Scan for the cell matching the given text and deliver its [x, y] coordinate at center. 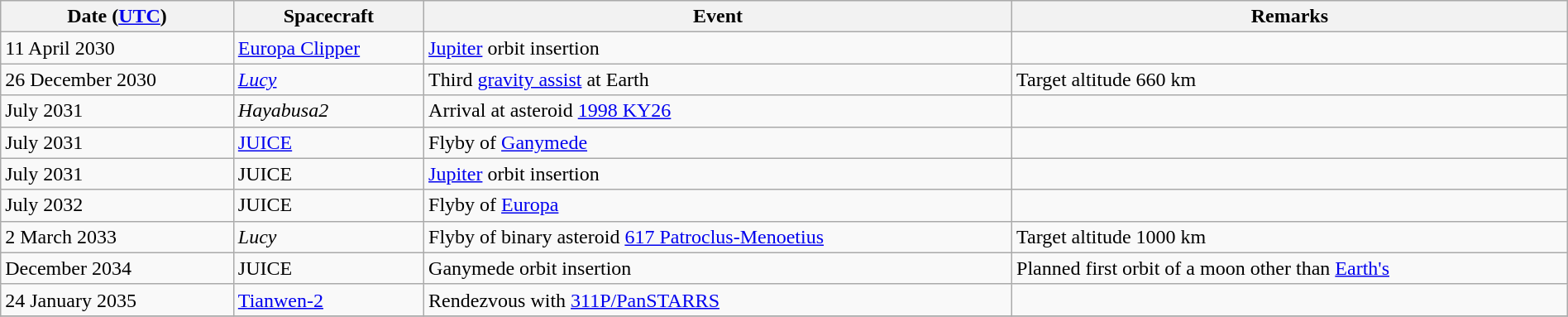
24 January 2035 [117, 300]
December 2034 [117, 268]
26 December 2030 [117, 79]
Europa Clipper [328, 48]
July 2032 [117, 205]
Target altitude 1000 km [1290, 237]
11 April 2030 [117, 48]
Rendezvous with 311P/PanSTARRS [718, 300]
Spacecraft [328, 17]
Event [718, 17]
Remarks [1290, 17]
2 March 2033 [117, 237]
Target altitude 660 km [1290, 79]
Flyby of Ganymede [718, 142]
Third gravity assist at Earth [718, 79]
Hayabusa2 [328, 111]
Date (UTC) [117, 17]
Planned first orbit of a moon other than Earth's [1290, 268]
Arrival at asteroid 1998 KY26 [718, 111]
Ganymede orbit insertion [718, 268]
Tianwen-2 [328, 300]
Flyby of Europa [718, 205]
Flyby of binary asteroid 617 Patroclus-Menoetius [718, 237]
